Find where the given text appears and provide that cell's center as [X, Y] coordinate. 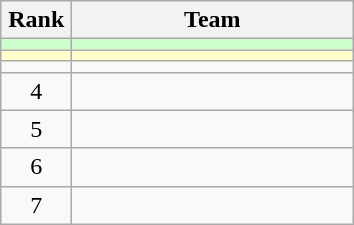
6 [36, 167]
Rank [36, 20]
7 [36, 205]
Team [212, 20]
5 [36, 129]
4 [36, 91]
